Return the [x, y] coordinate for the center point of the cell that contains the specified text.  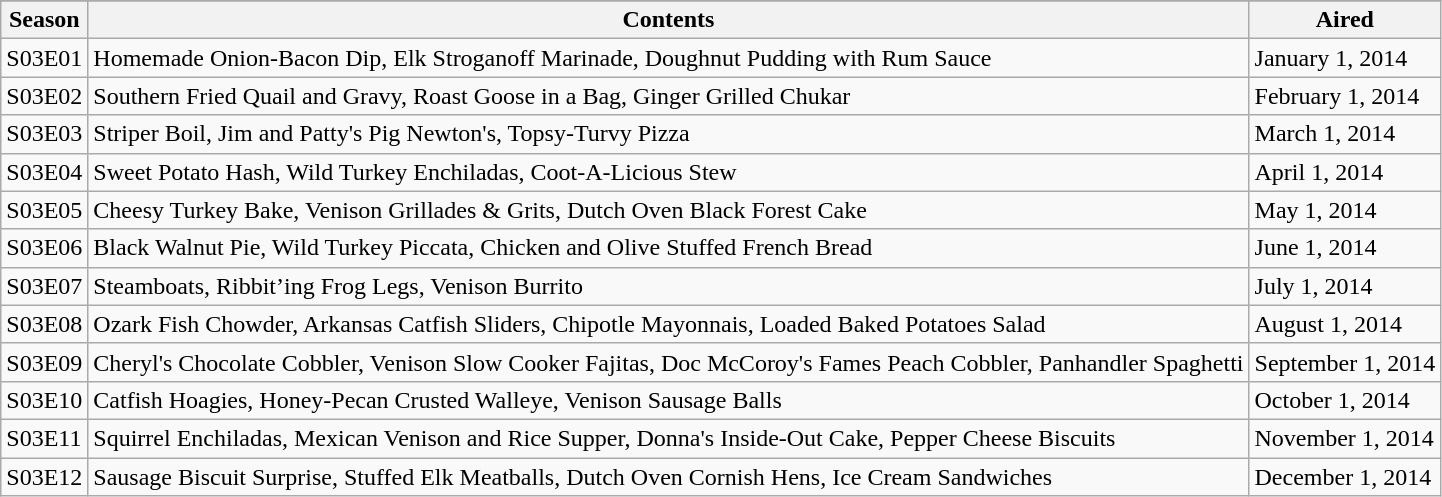
Contents [668, 20]
Aired [1345, 20]
S03E04 [44, 172]
May 1, 2014 [1345, 210]
Sweet Potato Hash, Wild Turkey Enchiladas, Coot-A-Licious Stew [668, 172]
S03E05 [44, 210]
August 1, 2014 [1345, 324]
S03E01 [44, 58]
Catfish Hoagies, Honey-Pecan Crusted Walleye, Venison Sausage Balls [668, 400]
November 1, 2014 [1345, 438]
January 1, 2014 [1345, 58]
July 1, 2014 [1345, 286]
Striper Boil, Jim and Patty's Pig Newton's, Topsy-Turvy Pizza [668, 134]
Southern Fried Quail and Gravy, Roast Goose in a Bag, Ginger Grilled Chukar [668, 96]
Squirrel Enchiladas, Mexican Venison and Rice Supper, Donna's Inside-Out Cake, Pepper Cheese Biscuits [668, 438]
S03E09 [44, 362]
Cheryl's Chocolate Cobbler, Venison Slow Cooker Fajitas, Doc McCoroy's Fames Peach Cobbler, Panhandler Spaghetti [668, 362]
Black Walnut Pie, Wild Turkey Piccata, Chicken and Olive Stuffed French Bread [668, 248]
December 1, 2014 [1345, 477]
S03E06 [44, 248]
Sausage Biscuit Surprise, Stuffed Elk Meatballs, Dutch Oven Cornish Hens, Ice Cream Sandwiches [668, 477]
S03E11 [44, 438]
Homemade Onion-Bacon Dip, Elk Stroganoff Marinade, Doughnut Pudding with Rum Sauce [668, 58]
Ozark Fish Chowder, Arkansas Catfish Sliders, Chipotle Mayonnais, Loaded Baked Potatoes Salad [668, 324]
S03E03 [44, 134]
June 1, 2014 [1345, 248]
April 1, 2014 [1345, 172]
October 1, 2014 [1345, 400]
S03E08 [44, 324]
September 1, 2014 [1345, 362]
S03E12 [44, 477]
S03E10 [44, 400]
February 1, 2014 [1345, 96]
S03E02 [44, 96]
Season [44, 20]
Steamboats, Ribbit’ing Frog Legs, Venison Burrito [668, 286]
S03E07 [44, 286]
March 1, 2014 [1345, 134]
Cheesy Turkey Bake, Venison Grillades & Grits, Dutch Oven Black Forest Cake [668, 210]
